Scan for the cell matching the given text and deliver its [x, y] coordinate at center. 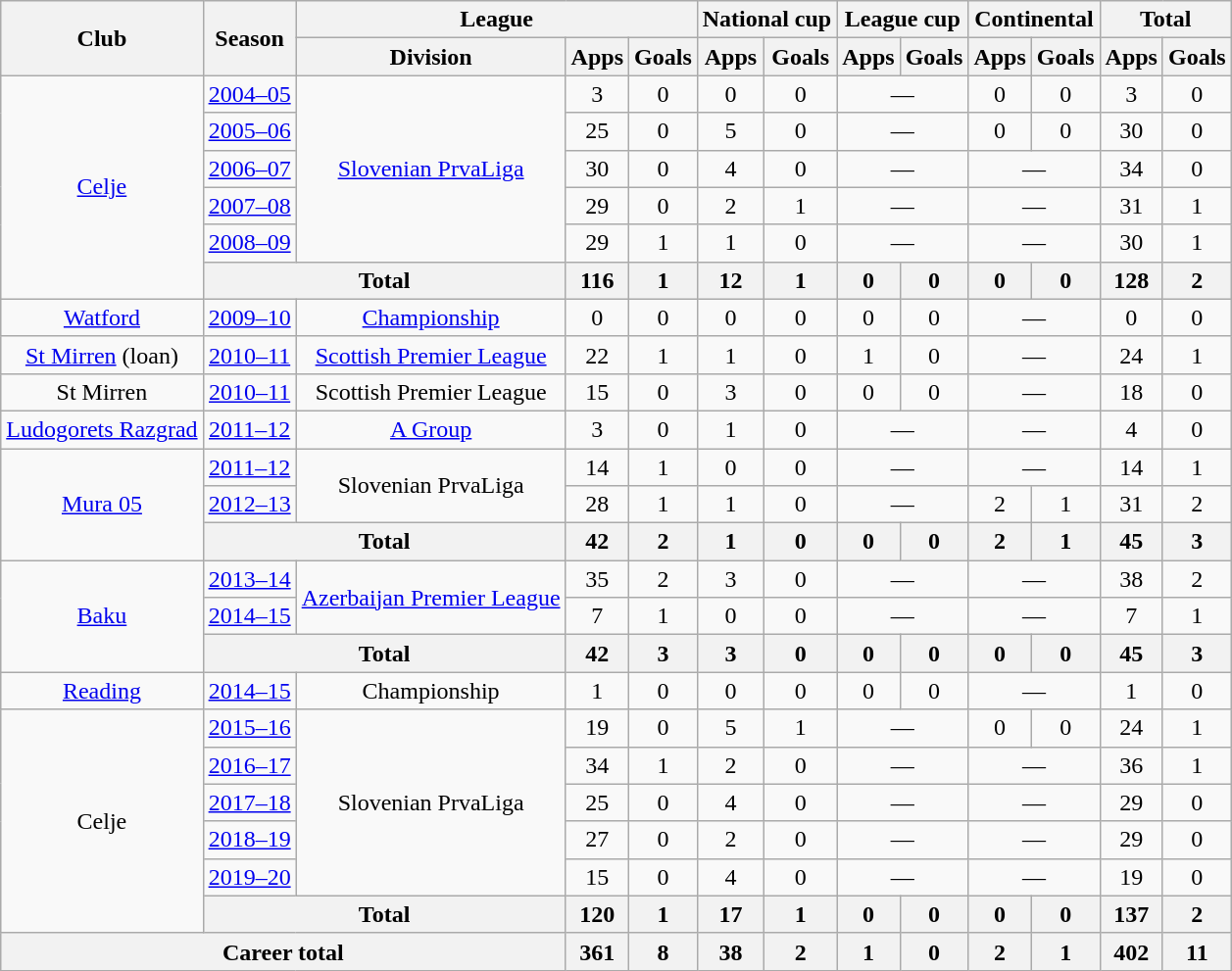
120 [597, 914]
Mura 05 [102, 505]
36 [1131, 765]
27 [597, 840]
2019–20 [249, 877]
A Group [431, 429]
Ludogorets Razgrad [102, 429]
2005–06 [249, 131]
116 [597, 280]
35 [597, 579]
17 [730, 914]
National cup [766, 20]
Season [249, 38]
2007–08 [249, 206]
Reading [102, 691]
28 [597, 505]
Division [431, 57]
361 [597, 951]
Club [102, 38]
Watford [102, 317]
St Mirren (loan) [102, 355]
12 [730, 280]
Baku [102, 616]
2013–14 [249, 579]
League cup [903, 20]
2009–10 [249, 317]
402 [1131, 951]
2017–18 [249, 802]
22 [597, 355]
Career total [283, 951]
8 [664, 951]
128 [1131, 280]
2008–09 [249, 243]
Azerbaijan Premier League [431, 598]
2012–13 [249, 505]
St Mirren [102, 392]
2015–16 [249, 728]
Continental [1034, 20]
11 [1197, 951]
2018–19 [249, 840]
137 [1131, 914]
League [496, 20]
2004–05 [249, 94]
2006–07 [249, 169]
2016–17 [249, 765]
18 [1131, 392]
